Capture the cell that displays the provided text and extract its (x, y) central coordinate. 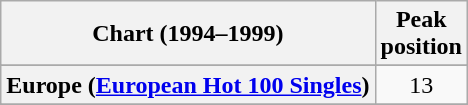
Europe (European Hot 100 Singles) (188, 85)
Peakposition (421, 34)
13 (421, 85)
Chart (1994–1999) (188, 34)
